Determine the [X, Y] coordinate at the center of the cell enclosing the given text.  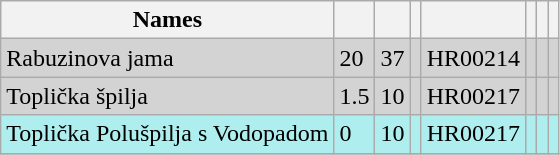
Rabuzinova jama [168, 58]
37 [392, 58]
1.5 [354, 96]
Toplička Polušpilja s Vodopadom [168, 134]
20 [354, 58]
Toplička špilja [168, 96]
Names [168, 20]
HR00214 [473, 58]
0 [354, 134]
